Search for the cell housing the specified text and yield its [X, Y] center coordinate. 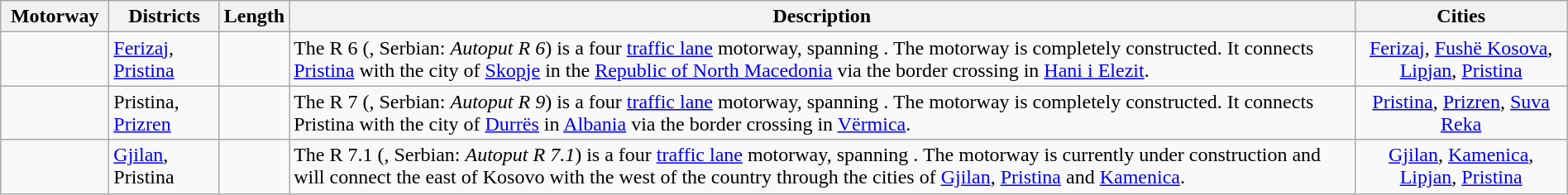
Pristina, Prizren, Suva Reka [1460, 112]
Gjilan, Pristina [164, 167]
Length [254, 17]
Ferizaj, Fushë Kosova, Lipjan, Pristina [1460, 59]
Cities [1460, 17]
Pristina, Prizren [164, 112]
Ferizaj, Pristina [164, 59]
Gjilan, Kamenica, Lipjan, Pristina [1460, 167]
Motorway [55, 17]
Description [822, 17]
Districts [164, 17]
